Find where the given text appears and provide that cell's center as (X, Y) coordinate. 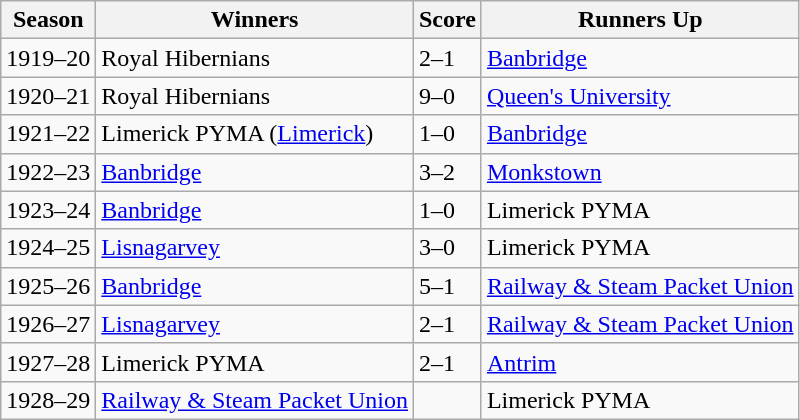
Season (48, 20)
1925–26 (48, 286)
1921–22 (48, 134)
Runners Up (640, 20)
1922–23 (48, 172)
Winners (255, 20)
9–0 (447, 96)
Queen's University (640, 96)
5–1 (447, 286)
1924–25 (48, 248)
3–2 (447, 172)
1928–29 (48, 400)
Limerick PYMA (Limerick) (255, 134)
1919–20 (48, 58)
1920–21 (48, 96)
Monkstown (640, 172)
1927–28 (48, 362)
Antrim (640, 362)
Score (447, 20)
1926–27 (48, 324)
1923–24 (48, 210)
3–0 (447, 248)
